Determine the (X, Y) coordinate at the center of the cell enclosing the given text.  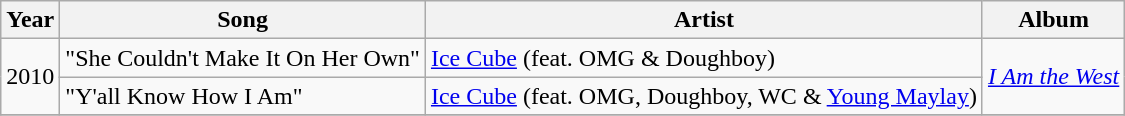
I Am the West (1053, 77)
Album (1053, 20)
Year (30, 20)
Artist (704, 20)
Ice Cube (feat. OMG, Doughboy, WC & Young Maylay) (704, 96)
Song (243, 20)
Ice Cube (feat. OMG & Doughboy) (704, 58)
"Y'all Know How I Am" (243, 96)
"She Couldn't Make It On Her Own" (243, 58)
2010 (30, 77)
